From the cell containing the given text, extract its center point as [x, y] coordinate. 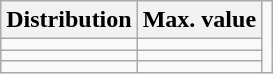
Distribution [69, 20]
Max. value [199, 20]
